For the text-containing cell, return its midpoint in (x, y) coordinate format. 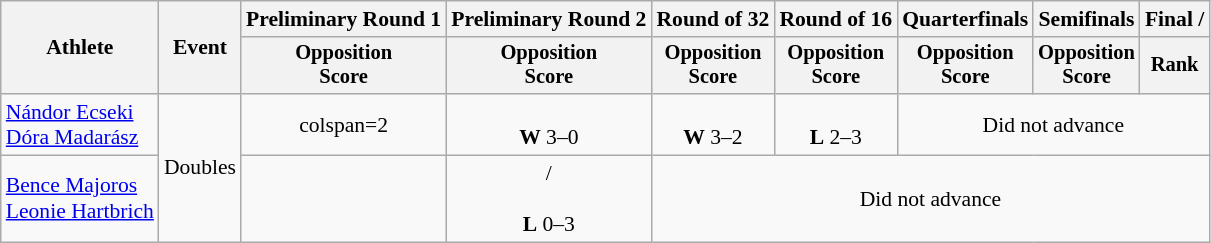
Preliminary Round 1 (344, 19)
Event (200, 48)
Nándor EcsekiDóra Madarász (80, 124)
L 2–3 (836, 124)
Quarterfinals (965, 19)
Round of 32 (712, 19)
Bence MajorosLeonie Hartbrich (80, 200)
Preliminary Round 2 (548, 19)
Final / (1175, 19)
W 3–0 (548, 124)
Semifinals (1086, 19)
W 3–2 (712, 124)
Round of 16 (836, 19)
Rank (1175, 66)
/L 0–3 (548, 200)
Athlete (80, 48)
colspan=2 (344, 124)
Doubles (200, 168)
